Search for the cell housing the specified text and yield its (x, y) center coordinate. 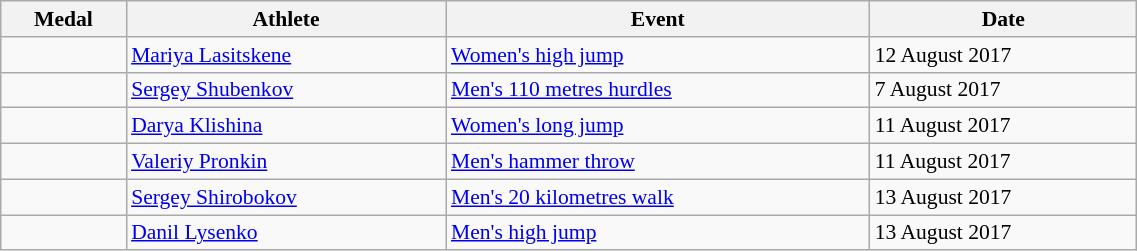
Men's hammer throw (658, 162)
Sergey Shubenkov (286, 90)
Danil Lysenko (286, 233)
Darya Klishina (286, 126)
Valeriy Pronkin (286, 162)
7 August 2017 (1004, 90)
Athlete (286, 19)
Men's 20 kilometres walk (658, 197)
Men's 110 metres hurdles (658, 90)
Medal (64, 19)
Women's long jump (658, 126)
Event (658, 19)
Mariya Lasitskene (286, 55)
Date (1004, 19)
Sergey Shirobokov (286, 197)
Men's high jump (658, 233)
12 August 2017 (1004, 55)
Women's high jump (658, 55)
